Capture the cell that displays the provided text and extract its [x, y] central coordinate. 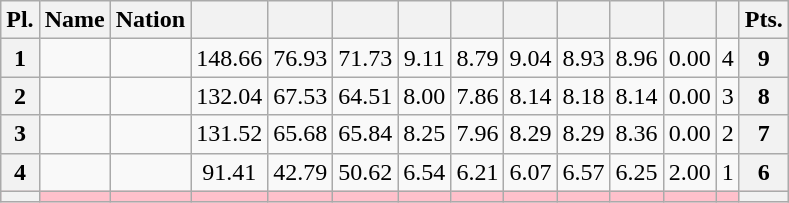
8.79 [478, 58]
76.93 [300, 58]
8.93 [584, 58]
91.41 [230, 172]
131.52 [230, 134]
9 [764, 58]
8 [764, 96]
65.68 [300, 134]
50.62 [366, 172]
65.84 [366, 134]
6.07 [530, 172]
Nation [150, 20]
132.04 [230, 96]
64.51 [366, 96]
8.96 [636, 58]
6.57 [584, 172]
8.25 [424, 134]
8.36 [636, 134]
7.96 [478, 134]
7 [764, 134]
8.18 [584, 96]
6.21 [478, 172]
Name [74, 20]
6.25 [636, 172]
Pl. [20, 20]
42.79 [300, 172]
7.86 [478, 96]
Pts. [764, 20]
9.04 [530, 58]
67.53 [300, 96]
2.00 [690, 172]
6.54 [424, 172]
6 [764, 172]
148.66 [230, 58]
71.73 [366, 58]
8.00 [424, 96]
9.11 [424, 58]
